Extract the (x, y) coordinate from the center of the cell holding the provided text.  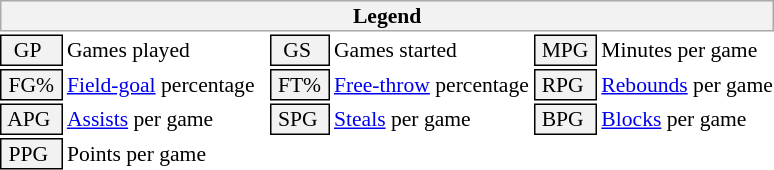
SPG (300, 120)
Points per game (166, 154)
MPG (565, 50)
BPG (565, 120)
Steals per game (431, 120)
Legend (387, 16)
Field-goal percentage (166, 85)
Blocks per game (687, 120)
GS (300, 50)
Games started (431, 50)
Assists per game (166, 120)
Minutes per game (687, 50)
FT% (300, 85)
RPG (565, 85)
FG% (31, 85)
PPG (31, 154)
Free-throw percentage (431, 85)
Rebounds per game (687, 85)
APG (31, 120)
GP (31, 50)
Games played (166, 50)
